Return [X, Y] of the center of cell containing provided text 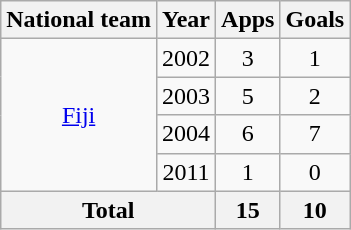
10 [315, 210]
2002 [186, 58]
2004 [186, 134]
2003 [186, 96]
Apps [248, 20]
0 [315, 172]
6 [248, 134]
Fiji [79, 115]
15 [248, 210]
2 [315, 96]
Total [108, 210]
National team [79, 20]
2011 [186, 172]
Year [186, 20]
7 [315, 134]
Goals [315, 20]
5 [248, 96]
3 [248, 58]
